Determine the (X, Y) coordinate at the center of the cell enclosing the given text.  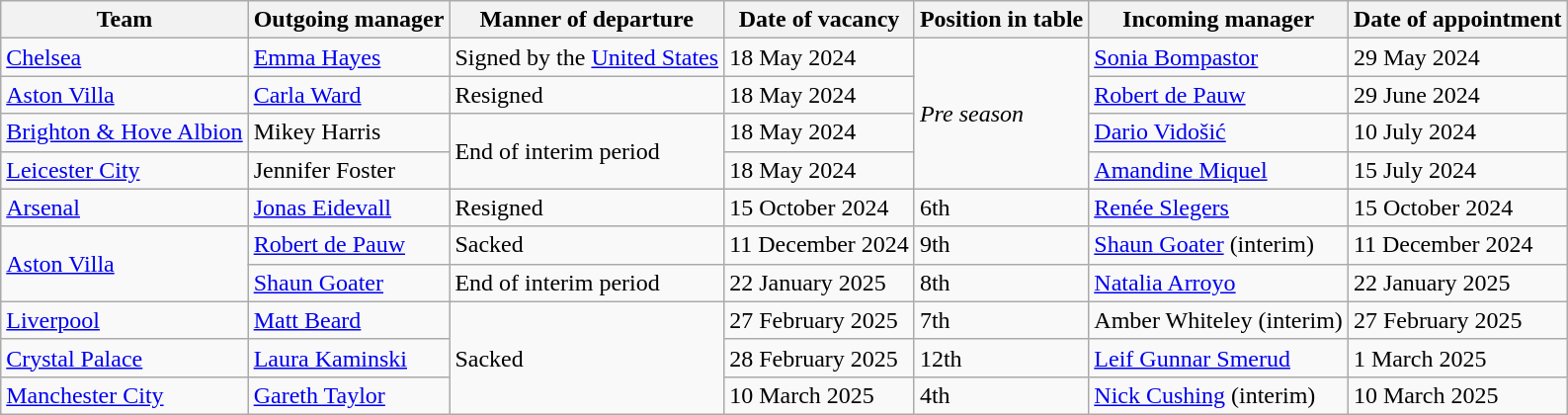
Natalia Arroyo (1219, 283)
8th (1001, 283)
29 June 2024 (1457, 95)
Date of vacancy (820, 20)
Laura Kaminski (349, 358)
Date of appointment (1457, 20)
6th (1001, 207)
Signed by the United States (587, 57)
Gareth Taylor (349, 395)
15 July 2024 (1457, 170)
Pre season (1001, 114)
Sonia Bompastor (1219, 57)
29 May 2024 (1457, 57)
Amber Whiteley (interim) (1219, 320)
Team (124, 20)
4th (1001, 395)
Carla Ward (349, 95)
Leif Gunnar Smerud (1219, 358)
Shaun Goater (interim) (1219, 245)
Chelsea (124, 57)
Manner of departure (587, 20)
Crystal Palace (124, 358)
Renée Slegers (1219, 207)
Jonas Eidevall (349, 207)
Brighton & Hove Albion (124, 132)
Incoming manager (1219, 20)
Position in table (1001, 20)
7th (1001, 320)
Liverpool (124, 320)
28 February 2025 (820, 358)
1 March 2025 (1457, 358)
Arsenal (124, 207)
9th (1001, 245)
Nick Cushing (interim) (1219, 395)
Leicester City (124, 170)
Manchester City (124, 395)
Shaun Goater (349, 283)
Jennifer Foster (349, 170)
Mikey Harris (349, 132)
Matt Beard (349, 320)
Emma Hayes (349, 57)
Amandine Miquel (1219, 170)
Dario Vidošić (1219, 132)
10 July 2024 (1457, 132)
12th (1001, 358)
Outgoing manager (349, 20)
